Search for the cell housing the specified text and yield its [X, Y] center coordinate. 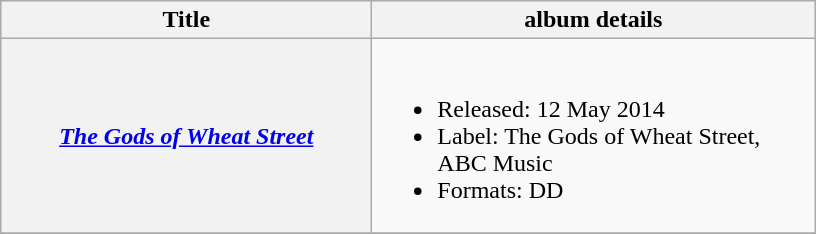
Title [186, 20]
album details [594, 20]
Released: 12 May 2014Label: The Gods of Wheat Street, ABC MusicFormats: DD [594, 136]
The Gods of Wheat Street [186, 136]
